Return the [x, y] coordinate for the center point of the cell that contains the specified text.  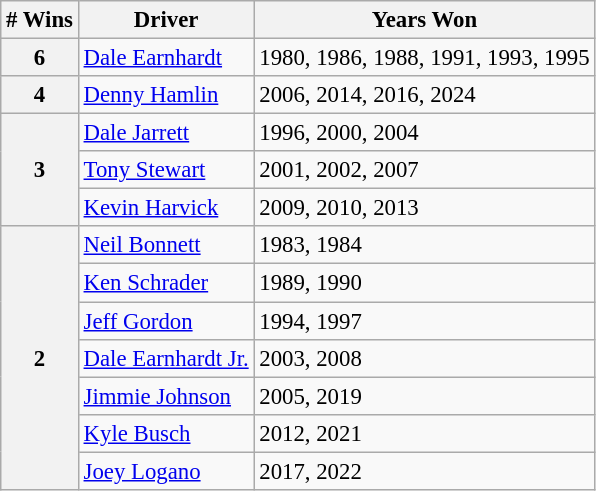
Dale Earnhardt [166, 58]
2006, 2014, 2016, 2024 [424, 95]
Dale Jarrett [166, 133]
2017, 2022 [424, 471]
Jeff Gordon [166, 321]
Kyle Busch [166, 433]
2012, 2021 [424, 433]
Dale Earnhardt Jr. [166, 358]
4 [40, 95]
Tony Stewart [166, 170]
2 [40, 358]
Driver [166, 20]
1980, 1986, 1988, 1991, 1993, 1995 [424, 58]
Jimmie Johnson [166, 396]
1994, 1997 [424, 321]
2001, 2002, 2007 [424, 170]
Joey Logano [166, 471]
1983, 1984 [424, 245]
1989, 1990 [424, 283]
3 [40, 170]
1996, 2000, 2004 [424, 133]
Denny Hamlin [166, 95]
Ken Schrader [166, 283]
Years Won [424, 20]
Neil Bonnett [166, 245]
2009, 2010, 2013 [424, 208]
2003, 2008 [424, 358]
Kevin Harvick [166, 208]
2005, 2019 [424, 396]
# Wins [40, 20]
6 [40, 58]
